Provide the [x, y] coordinate of the cell's center where the given text is located.  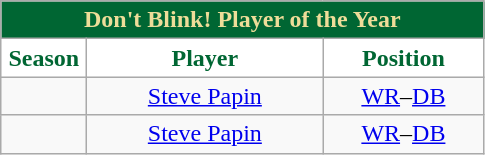
Position [404, 58]
Season [44, 58]
Player [205, 58]
Don't Blink! Player of the Year [242, 20]
